From the cell containing the given text, extract its center point as [X, Y] coordinate. 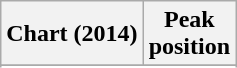
Chart (2014) [72, 34]
Peakposition [189, 34]
